Return the [X, Y] coordinate for the center point of the cell that contains the specified text.  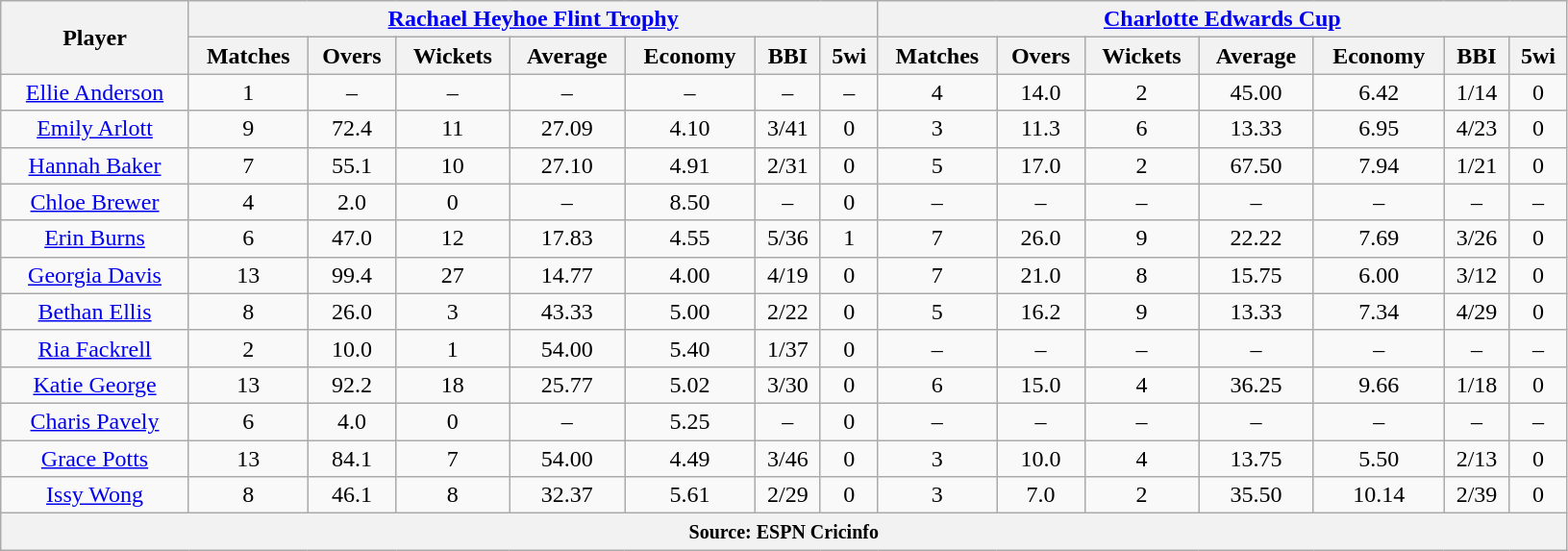
Emily Arlott [95, 129]
Georgia Davis [95, 275]
35.50 [1257, 495]
1/37 [787, 348]
Chloe Brewer [95, 202]
4.0 [352, 421]
27 [453, 275]
55.1 [352, 165]
4.91 [690, 165]
36.25 [1257, 385]
7.0 [1041, 495]
13.75 [1257, 459]
22.22 [1257, 238]
11 [453, 129]
5/36 [787, 238]
3/12 [1477, 275]
6.00 [1379, 275]
2.0 [352, 202]
3/30 [787, 385]
3/41 [787, 129]
Erin Burns [95, 238]
5.02 [690, 385]
4.55 [690, 238]
4/23 [1477, 129]
Charlotte Edwards Cup [1223, 19]
27.10 [567, 165]
14.0 [1041, 92]
17.0 [1041, 165]
Rachael Heyhoe Flint Trophy [533, 19]
10 [453, 165]
4.49 [690, 459]
27.09 [567, 129]
8.50 [690, 202]
Charis Pavely [95, 421]
Ellie Anderson [95, 92]
12 [453, 238]
67.50 [1257, 165]
21.0 [1041, 275]
Grace Potts [95, 459]
7.34 [1379, 312]
45.00 [1257, 92]
16.2 [1041, 312]
11.3 [1041, 129]
1/21 [1477, 165]
5.00 [690, 312]
3/46 [787, 459]
2/31 [787, 165]
6.95 [1379, 129]
4.10 [690, 129]
84.1 [352, 459]
3/26 [1477, 238]
1/18 [1477, 385]
7.94 [1379, 165]
72.4 [352, 129]
Katie George [95, 385]
Issy Wong [95, 495]
46.1 [352, 495]
15.75 [1257, 275]
2/22 [787, 312]
Ria Fackrell [95, 348]
5.40 [690, 348]
5.61 [690, 495]
4/29 [1477, 312]
5.50 [1379, 459]
15.0 [1041, 385]
Bethan Ellis [95, 312]
Hannah Baker [95, 165]
25.77 [567, 385]
18 [453, 385]
32.37 [567, 495]
92.2 [352, 385]
7.69 [1379, 238]
Player [95, 38]
4/19 [787, 275]
99.4 [352, 275]
14.77 [567, 275]
1/14 [1477, 92]
43.33 [567, 312]
Source: ESPN Cricinfo [784, 532]
2/13 [1477, 459]
6.42 [1379, 92]
47.0 [352, 238]
17.83 [567, 238]
5.25 [690, 421]
2/39 [1477, 495]
2/29 [787, 495]
9.66 [1379, 385]
4.00 [690, 275]
10.14 [1379, 495]
